From the cell containing the given text, extract its center point as [x, y] coordinate. 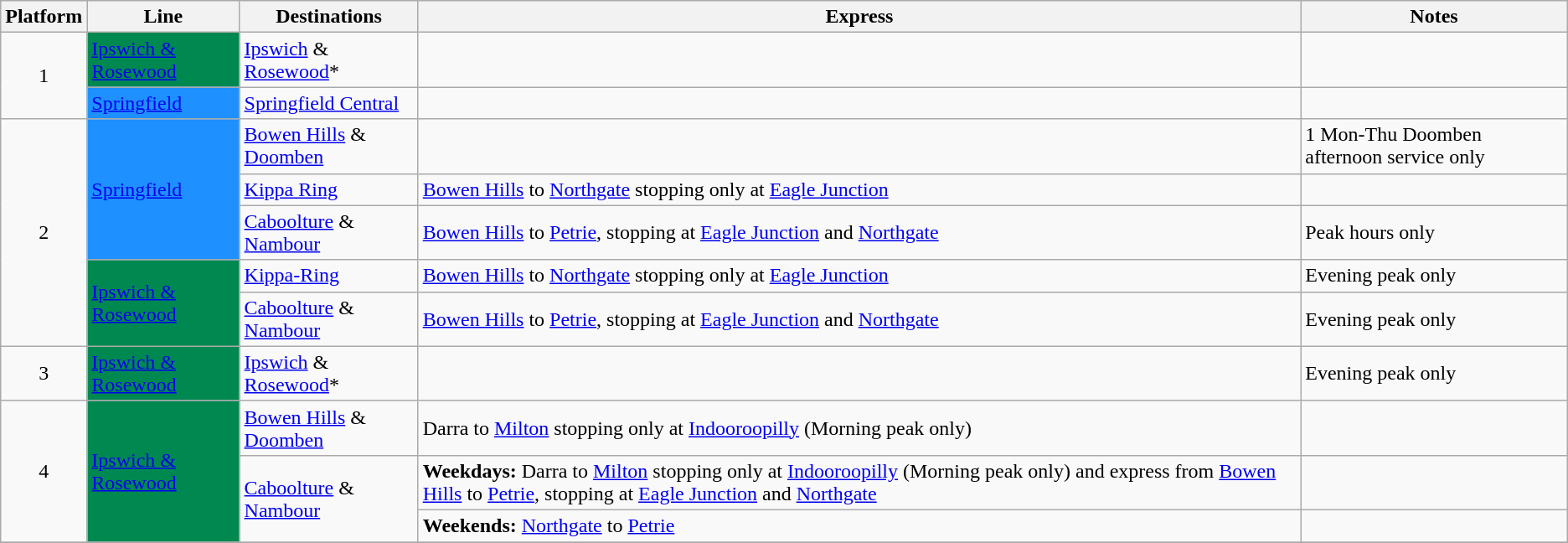
Express [859, 17]
Kippa-Ring [328, 276]
Kippa Ring [328, 189]
Line [163, 17]
2 [44, 233]
1 [44, 75]
Notes [1434, 17]
Weekends: Northgate to Petrie [859, 525]
3 [44, 374]
Darra to Milton stopping only at Indooroopilly (Morning peak only) [859, 427]
4 [44, 471]
1 Mon-Thu Doomben afternoon service only [1434, 146]
Destinations [328, 17]
Platform [44, 17]
Peak hours only [1434, 233]
Springfield Central [328, 103]
